Capture the cell that displays the provided text and extract its (X, Y) central coordinate. 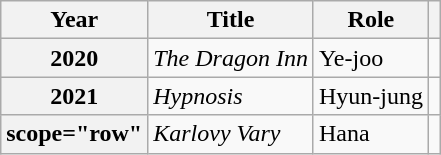
scope="row" (74, 134)
Hypnosis (231, 96)
The Dragon Inn (231, 58)
Year (74, 20)
2021 (74, 96)
Karlovy Vary (231, 134)
Role (370, 20)
Ye-joo (370, 58)
Hana (370, 134)
2020 (74, 58)
Title (231, 20)
Hyun-jung (370, 96)
